Extract the [x, y] coordinate from the center of the cell holding the provided text.  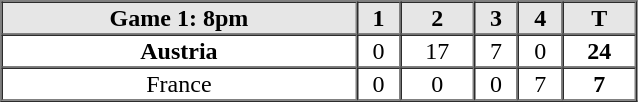
T [599, 18]
Austria [180, 50]
2 [437, 18]
1 [378, 18]
24 [599, 50]
3 [496, 18]
4 [540, 18]
Game 1: 8pm [180, 18]
17 [437, 50]
France [180, 84]
